For the text-containing cell, return its midpoint in (x, y) coordinate format. 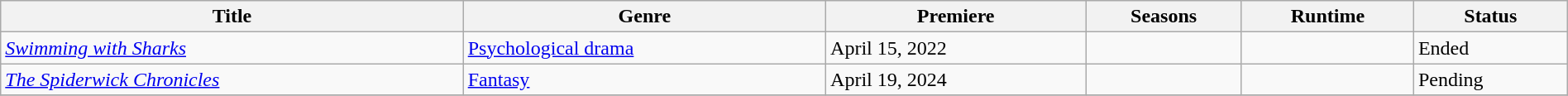
The Spiderwick Chronicles (232, 79)
April 15, 2022 (956, 48)
April 19, 2024 (956, 79)
Psychological drama (644, 48)
Seasons (1164, 17)
Title (232, 17)
Ended (1490, 48)
Genre (644, 17)
Pending (1490, 79)
Status (1490, 17)
Premiere (956, 17)
Swimming with Sharks (232, 48)
Fantasy (644, 79)
Runtime (1327, 17)
